For the text-containing cell, return its midpoint in (X, Y) coordinate format. 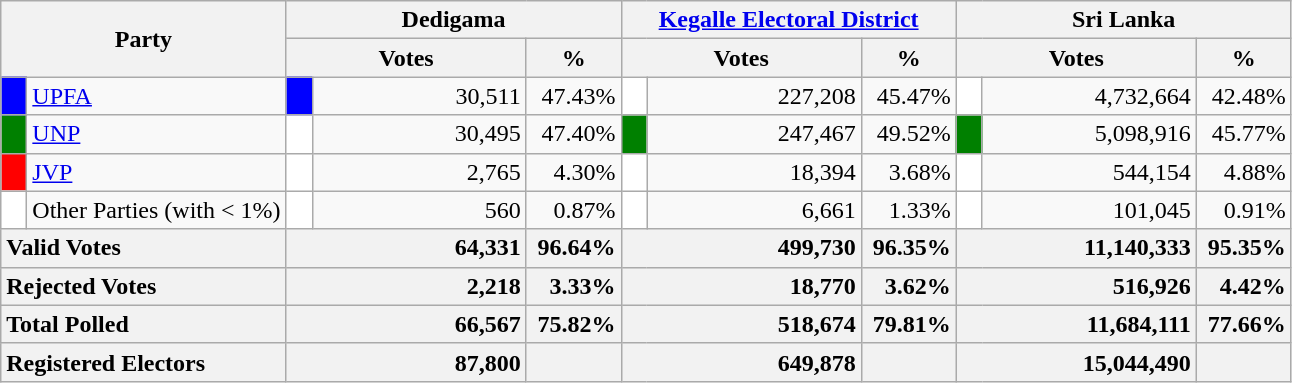
11,684,111 (1076, 324)
0.87% (574, 210)
30,495 (419, 134)
30,511 (419, 96)
518,674 (741, 324)
4.30% (574, 172)
2,218 (406, 286)
42.48% (1244, 96)
1.33% (908, 210)
Sri Lanka (1124, 20)
101,045 (1089, 210)
JVP (156, 172)
Kegalle Electoral District (788, 20)
516,926 (1076, 286)
0.91% (1244, 210)
66,567 (406, 324)
2,765 (419, 172)
18,770 (741, 286)
64,331 (406, 248)
11,140,333 (1076, 248)
47.43% (574, 96)
Dedigama (454, 20)
4.88% (1244, 172)
Rejected Votes (144, 286)
15,044,490 (1076, 362)
UNP (156, 134)
247,467 (754, 134)
49.52% (908, 134)
3.62% (908, 286)
45.77% (1244, 134)
Valid Votes (144, 248)
79.81% (908, 324)
77.66% (1244, 324)
Registered Electors (144, 362)
87,800 (406, 362)
96.64% (574, 248)
649,878 (741, 362)
4,732,664 (1089, 96)
96.35% (908, 248)
4.42% (1244, 286)
95.35% (1244, 248)
5,098,916 (1089, 134)
6,661 (754, 210)
UPFA (156, 96)
544,154 (1089, 172)
Total Polled (144, 324)
560 (419, 210)
Other Parties (with < 1%) (156, 210)
Party (144, 39)
227,208 (754, 96)
75.82% (574, 324)
47.40% (574, 134)
3.68% (908, 172)
45.47% (908, 96)
3.33% (574, 286)
499,730 (741, 248)
18,394 (754, 172)
